Pinpoint the cell where the given text exists, returning its [X, Y] midpoint coordinate. 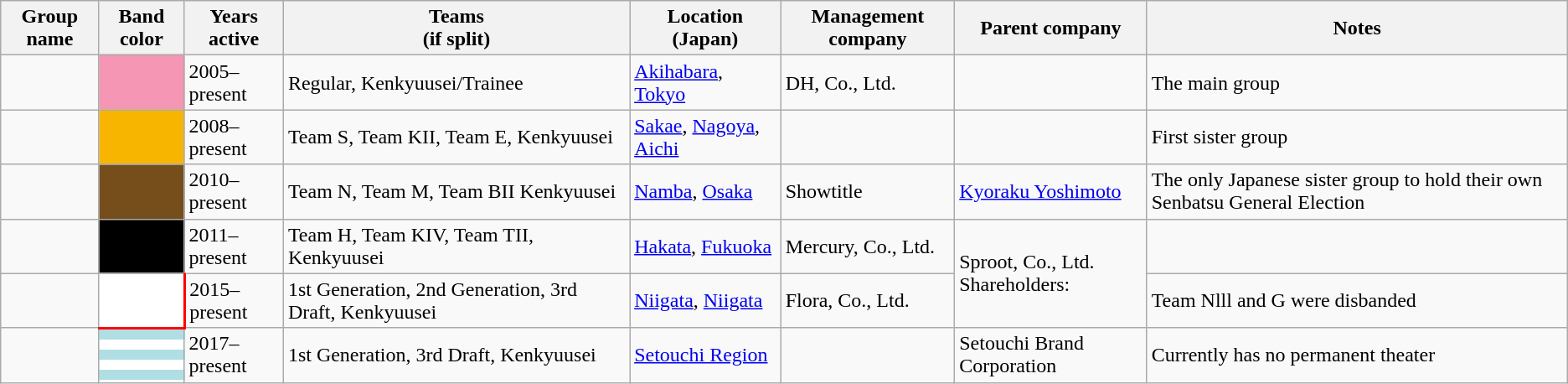
The only Japanese sister group to hold their own Senbatsu General Election [1357, 191]
2005–present [234, 82]
2010–present [234, 191]
Notes [1357, 29]
1st Generation, 2nd Generation, 3rd Draft, Kenkyuusei [456, 300]
Years active [234, 29]
Team N, Team M, Team BII Kenkyuusei [456, 191]
2017–present [234, 355]
Group name [50, 29]
Parent company [1050, 29]
DH, Co., Ltd. [868, 82]
Mercury, Co., Ltd. [868, 246]
Flora, Co., Ltd. [868, 300]
The main group [1357, 82]
Namba, Osaka [705, 191]
Sakae, Nagoya, Aichi [705, 138]
Team H, Team KIV, Team TII, Kenkyuusei [456, 246]
2011–present [234, 246]
Setouchi Region [705, 355]
First sister group [1357, 138]
Kyoraku Yoshimoto [1050, 191]
2015–present [234, 300]
Niigata, Niigata [705, 300]
Team Nlll and G were disbanded [1357, 300]
Sproot, Co., Ltd.Shareholders: [1050, 273]
Akihabara, Tokyo [705, 82]
Management company [868, 29]
Location(Japan) [705, 29]
2008–present [234, 138]
Teams(if split) [456, 29]
Team S, Team KII, Team E, Kenkyuusei [456, 138]
1st Generation, 3rd Draft, Kenkyuusei [456, 355]
Band color [142, 29]
Setouchi Brand Corporation [1050, 355]
Regular, Kenkyuusei/Trainee [456, 82]
Showtitle [868, 191]
Currently has no permanent theater [1357, 355]
Hakata, Fukuoka [705, 246]
